Provide the (X, Y) coordinate of the cell's center where the given text is located.  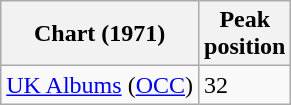
32 (245, 85)
Chart (1971) (100, 34)
Peakposition (245, 34)
UK Albums (OCC) (100, 85)
